Extract the (x, y) coordinate from the center of the cell holding the provided text.  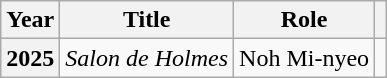
2025 (30, 58)
Year (30, 20)
Title (147, 20)
Noh Mi-nyeo (304, 58)
Salon de Holmes (147, 58)
Role (304, 20)
